Detect which cell encompasses the target text, then output its [x, y] center coordinate. 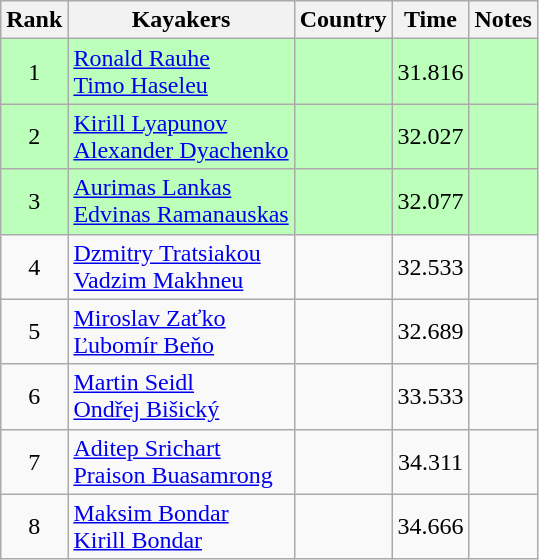
34.666 [430, 526]
2 [34, 136]
Rank [34, 20]
8 [34, 526]
Miroslav ZaťkoĽubomír Beňo [181, 332]
Country [343, 20]
Ronald RauheTimo Haseleu [181, 72]
32.077 [430, 202]
6 [34, 396]
32.689 [430, 332]
5 [34, 332]
3 [34, 202]
Aditep SrichartPraison Buasamrong [181, 462]
Maksim BondarKirill Bondar [181, 526]
Kirill LyapunovAlexander Dyachenko [181, 136]
Notes [503, 20]
7 [34, 462]
31.816 [430, 72]
Time [430, 20]
Martin SeidlOndřej Bišický [181, 396]
Dzmitry TratsiakouVadzim Makhneu [181, 266]
1 [34, 72]
33.533 [430, 396]
32.027 [430, 136]
4 [34, 266]
Kayakers [181, 20]
Aurimas LankasEdvinas Ramanauskas [181, 202]
34.311 [430, 462]
32.533 [430, 266]
